Output the (x, y) coordinate of the center of the cell containing the given text.  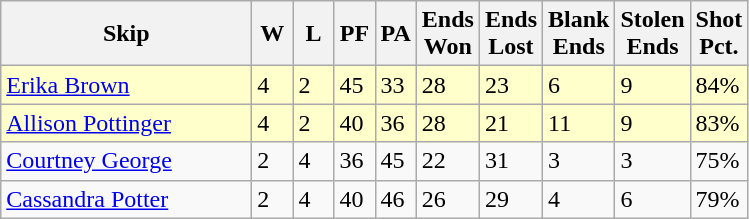
22 (448, 161)
L (314, 34)
Skip (126, 34)
Cassandra Potter (126, 199)
83% (719, 123)
26 (448, 199)
Shot Pct. (719, 34)
11 (579, 123)
PF (354, 34)
PA (396, 34)
Erika Brown (126, 85)
Ends Won (448, 34)
23 (510, 85)
79% (719, 199)
Stolen Ends (652, 34)
31 (510, 161)
33 (396, 85)
84% (719, 85)
46 (396, 199)
Courtney George (126, 161)
Allison Pottinger (126, 123)
Ends Lost (510, 34)
75% (719, 161)
W (272, 34)
29 (510, 199)
Blank Ends (579, 34)
21 (510, 123)
